Pinpoint the cell where the given text exists, returning its [x, y] midpoint coordinate. 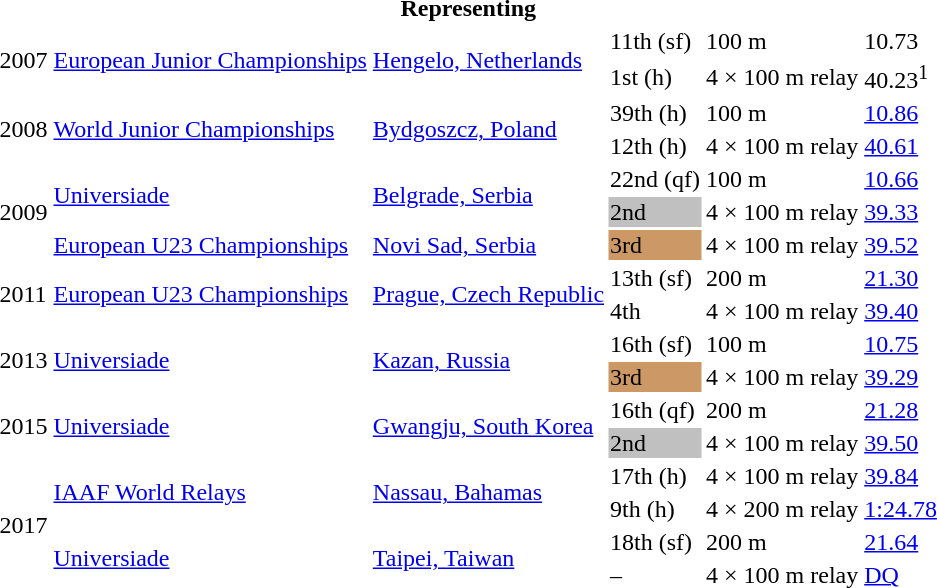
Kazan, Russia [488, 360]
11th (sf) [656, 41]
16th (qf) [656, 410]
12th (h) [656, 146]
Nassau, Bahamas [488, 492]
16th (sf) [656, 344]
Bydgoszcz, Poland [488, 130]
13th (sf) [656, 278]
Novi Sad, Serbia [488, 245]
1st (h) [656, 77]
39th (h) [656, 113]
Belgrade, Serbia [488, 196]
4 × 200 m relay [782, 509]
4th [656, 311]
22nd (qf) [656, 179]
17th (h) [656, 476]
18th (sf) [656, 542]
9th (h) [656, 509]
Gwangju, South Korea [488, 426]
IAAF World Relays [210, 492]
Prague, Czech Republic [488, 294]
World Junior Championships [210, 130]
European Junior Championships [210, 60]
Hengelo, Netherlands [488, 60]
